Locate the cell with the specified text and output its [X, Y] center coordinate. 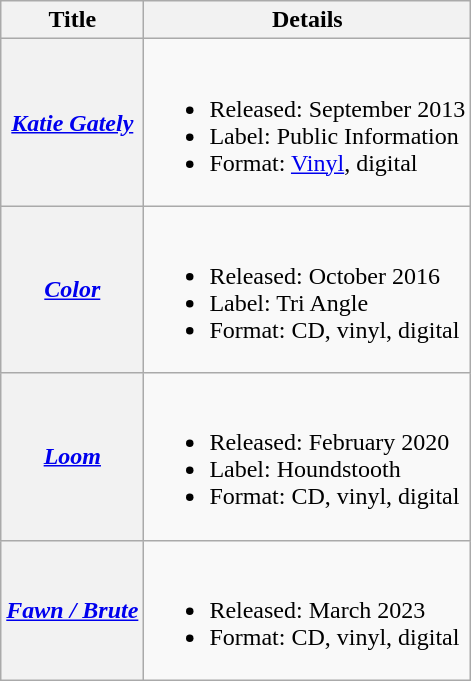
Loom [72, 456]
Details [308, 20]
Color [72, 290]
Fawn / Brute [72, 610]
Title [72, 20]
Released: March 2023Format: CD, vinyl, digital [308, 610]
Released: September 2013Label: Public InformationFormat: Vinyl, digital [308, 122]
Released: October 2016Label: Tri AngleFormat: CD, vinyl, digital [308, 290]
Katie Gately [72, 122]
Released: February 2020Label: HoundstoothFormat: CD, vinyl, digital [308, 456]
